Pinpoint the cell where the given text exists, returning its [x, y] midpoint coordinate. 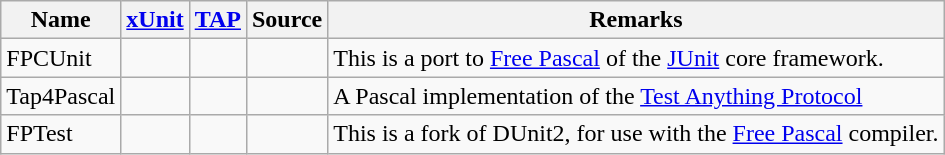
Name [61, 20]
Source [286, 20]
A Pascal implementation of the Test Anything Protocol [636, 96]
Remarks [636, 20]
Tap4Pascal [61, 96]
This is a fork of DUnit2, for use with the Free Pascal compiler. [636, 134]
TAP [218, 20]
FPTest [61, 134]
xUnit [155, 20]
FPCUnit [61, 58]
This is a port to Free Pascal of the JUnit core framework. [636, 58]
